Scan for the cell matching the given text and deliver its (x, y) coordinate at center. 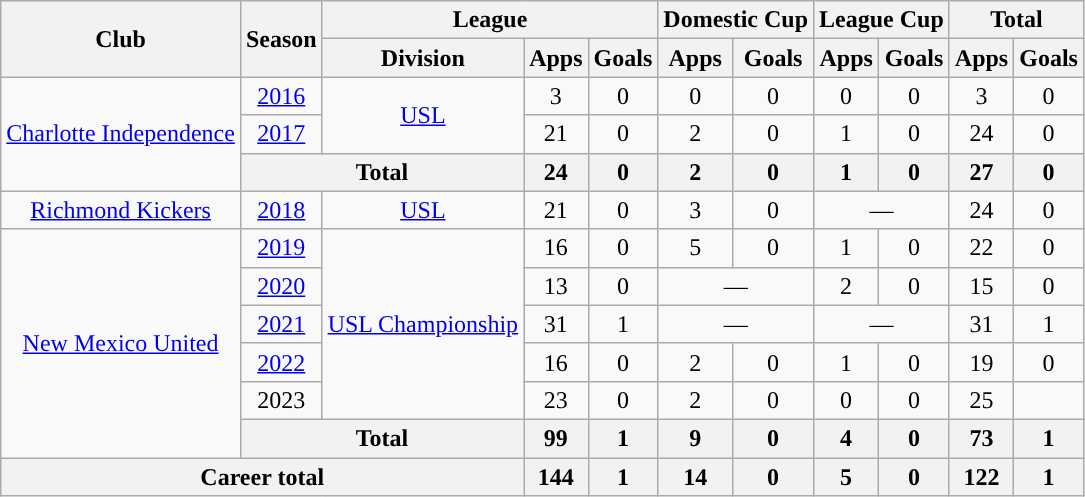
73 (981, 438)
Career total (262, 477)
2018 (281, 210)
15 (981, 286)
4 (846, 438)
Division (423, 58)
League (490, 20)
2021 (281, 324)
League Cup (882, 20)
Season (281, 39)
USL Championship (423, 324)
2019 (281, 248)
9 (696, 438)
New Mexico United (121, 343)
2022 (281, 362)
25 (981, 400)
122 (981, 477)
Charlotte Independence (121, 134)
27 (981, 172)
2020 (281, 286)
2023 (281, 400)
2016 (281, 96)
2017 (281, 134)
Richmond Kickers (121, 210)
99 (556, 438)
19 (981, 362)
Club (121, 39)
14 (696, 477)
22 (981, 248)
23 (556, 400)
13 (556, 286)
144 (556, 477)
Domestic Cup (736, 20)
